Scan for the cell matching the given text and deliver its (X, Y) coordinate at center. 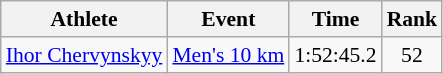
Event (228, 19)
Time (335, 19)
1:52:45.2 (335, 55)
52 (412, 55)
Men's 10 km (228, 55)
Rank (412, 19)
Ihor Chervynskyy (84, 55)
Athlete (84, 19)
